Provide the (X, Y) coordinate of the cell's center where the given text is located.  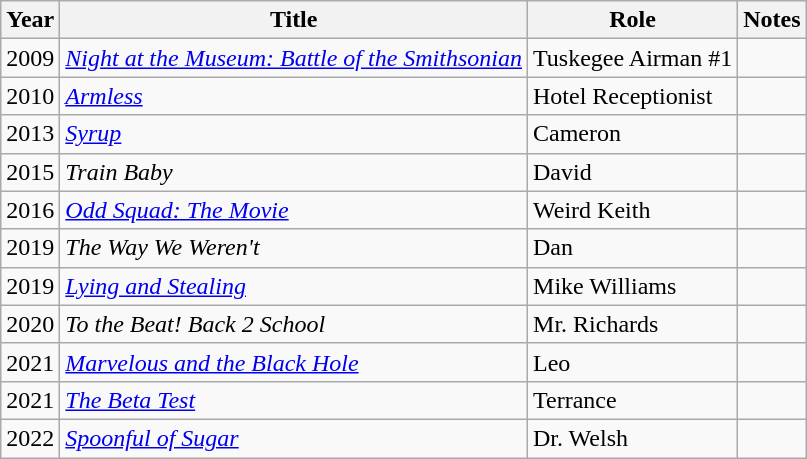
Dan (633, 248)
Year (30, 20)
Cameron (633, 134)
David (633, 172)
Lying and Stealing (294, 286)
Leo (633, 362)
2015 (30, 172)
Train Baby (294, 172)
Night at the Museum: Battle of the Smithsonian (294, 58)
Syrup (294, 134)
The Beta Test (294, 400)
Odd Squad: The Movie (294, 210)
To the Beat! Back 2 School (294, 324)
2010 (30, 96)
Tuskegee Airman #1 (633, 58)
2009 (30, 58)
2020 (30, 324)
2016 (30, 210)
2013 (30, 134)
Armless (294, 96)
Title (294, 20)
The Way We Weren't (294, 248)
Terrance (633, 400)
Role (633, 20)
Weird Keith (633, 210)
Marvelous and the Black Hole (294, 362)
Dr. Welsh (633, 438)
Spoonful of Sugar (294, 438)
Mike Williams (633, 286)
Mr. Richards (633, 324)
Hotel Receptionist (633, 96)
Notes (772, 20)
2022 (30, 438)
